Detect which cell encompasses the target text, then output its (x, y) center coordinate. 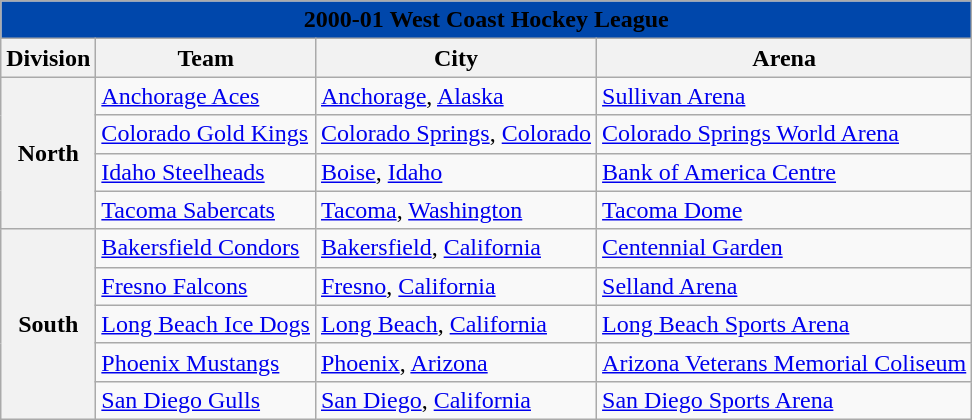
San Diego Sports Arena (784, 400)
Boise, Idaho (456, 172)
South (48, 324)
Arizona Veterans Memorial Coliseum (784, 362)
Phoenix, Arizona (456, 362)
Team (206, 58)
Anchorage, Alaska (456, 96)
North (48, 153)
Colorado Springs, Colorado (456, 134)
Long Beach, California (456, 324)
Tacoma, Washington (456, 210)
Idaho Steelheads (206, 172)
Bakersfield, California (456, 248)
Selland Arena (784, 286)
Anchorage Aces (206, 96)
San Diego Gulls (206, 400)
Long Beach Sports Arena (784, 324)
Tacoma Dome (784, 210)
Sullivan Arena (784, 96)
San Diego, California (456, 400)
Tacoma Sabercats (206, 210)
Centennial Garden (784, 248)
Fresno Falcons (206, 286)
2000-01 West Coast Hockey League (486, 20)
Division (48, 58)
Colorado Springs World Arena (784, 134)
Phoenix Mustangs (206, 362)
Bank of America Centre (784, 172)
City (456, 58)
Colorado Gold Kings (206, 134)
Fresno, California (456, 286)
Arena (784, 58)
Bakersfield Condors (206, 248)
Long Beach Ice Dogs (206, 324)
